Determine the [X, Y] coordinate at the center of the cell enclosing the given text.  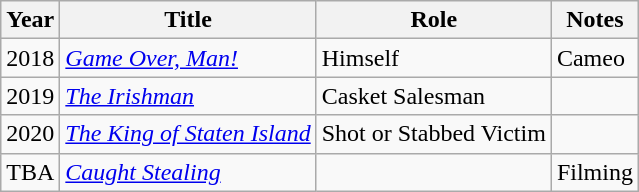
The King of Staten Island [188, 134]
Filming [594, 172]
Caught Stealing [188, 172]
Himself [434, 58]
2020 [30, 134]
Notes [594, 20]
Year [30, 20]
Shot or Stabbed Victim [434, 134]
Title [188, 20]
2018 [30, 58]
2019 [30, 96]
Cameo [594, 58]
Game Over, Man! [188, 58]
Casket Salesman [434, 96]
The Irishman [188, 96]
Role [434, 20]
TBA [30, 172]
